Output the [x, y] coordinate of the center of the cell containing the given text.  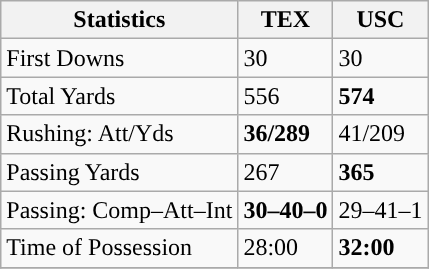
556 [286, 96]
Statistics [120, 20]
574 [380, 96]
Passing Yards [120, 172]
Time of Possession [120, 248]
267 [286, 172]
USC [380, 20]
30–40–0 [286, 210]
First Downs [120, 58]
Total Yards [120, 96]
Passing: Comp–Att–Int [120, 210]
365 [380, 172]
TEX [286, 20]
36/289 [286, 134]
Rushing: Att/Yds [120, 134]
29–41–1 [380, 210]
32:00 [380, 248]
41/209 [380, 134]
28:00 [286, 248]
